Extract the (x, y) coordinate from the center of the cell holding the provided text.  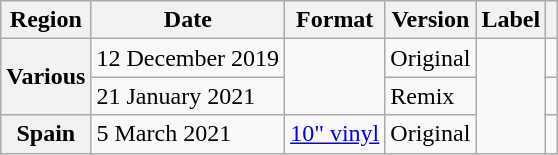
5 March 2021 (188, 134)
Various (46, 77)
21 January 2021 (188, 96)
Spain (46, 134)
12 December 2019 (188, 58)
Date (188, 20)
Label (511, 20)
Format (335, 20)
Region (46, 20)
Version (430, 20)
10" vinyl (335, 134)
Remix (430, 96)
